Extract the [X, Y] coordinate from the center of the cell holding the provided text.  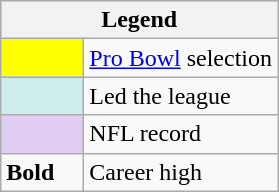
Led the league [181, 96]
Bold [42, 172]
Career high [181, 172]
NFL record [181, 134]
Legend [140, 20]
Pro Bowl selection [181, 58]
